Detect which cell encompasses the target text, then output its [X, Y] center coordinate. 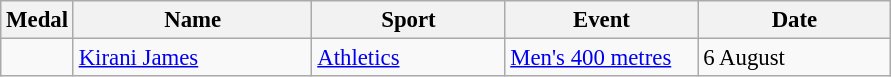
Men's 400 metres [602, 58]
Name [192, 20]
Event [602, 20]
Athletics [408, 58]
Sport [408, 20]
Medal [38, 20]
Kirani James [192, 58]
6 August [794, 58]
Date [794, 20]
